For the text-containing cell, return its midpoint in [X, Y] coordinate format. 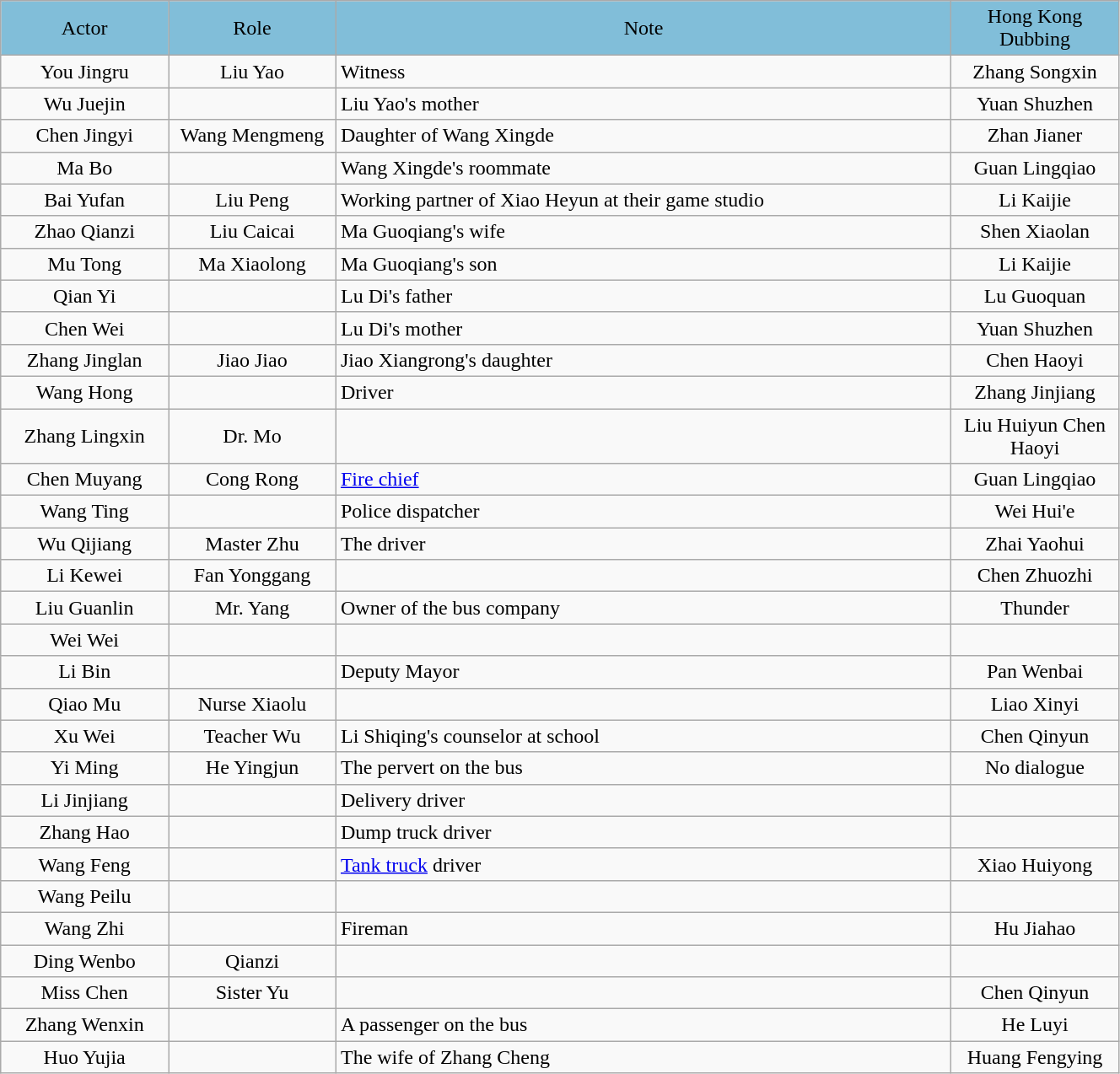
The wife of Zhang Cheng [643, 1057]
Lu Di's father [643, 296]
Wu Qijiang [84, 544]
Zhang Jinjiang [1036, 392]
Delivery driver [643, 800]
Role [253, 29]
Yi Ming [84, 768]
Chen Wei [84, 328]
Bai Yufan [84, 200]
Shen Xiaolan [1036, 232]
Jiao Jiao [253, 360]
Hu Jiahao [1036, 928]
Zhai Yaohui [1036, 544]
Li Shiqing's counselor at school [643, 736]
Thunder [1036, 608]
Teacher Wu [253, 736]
Sister Yu [253, 993]
Huang Fengying [1036, 1057]
Wang Peilu [84, 896]
Chen Muyang [84, 480]
Jiao Xiangrong's daughter [643, 360]
Liu Yao [253, 72]
Miss Chen [84, 993]
Witness [643, 72]
Police dispatcher [643, 512]
The driver [643, 544]
The pervert on the bus [643, 768]
Li Kewei [84, 576]
Chen Zhuozhi [1036, 576]
Owner of the bus company [643, 608]
Fan Yonggang [253, 576]
You Jingru [84, 72]
Zhang Songxin [1036, 72]
Zhang Wenxin [84, 1025]
Wang Hong [84, 392]
No dialogue [1036, 768]
Li Jinjiang [84, 800]
Wang Xingde's roommate [643, 168]
Hong Kong Dubbing [1036, 29]
Zhao Qianzi [84, 232]
Dump truck driver [643, 832]
Ma Guoqiang's son [643, 264]
Deputy Mayor [643, 672]
Daughter of Wang Xingde [643, 136]
Nurse Xiaolu [253, 704]
Zhang Lingxin [84, 435]
Wei Hui'e [1036, 512]
Liu Yao's mother [643, 104]
Ding Wenbo [84, 960]
A passenger on the bus [643, 1025]
He Yingjun [253, 768]
Liu Peng [253, 200]
He Luyi [1036, 1025]
Zhang Jinglan [84, 360]
Ma Xiaolong [253, 264]
Huo Yujia [84, 1057]
Liu Caicai [253, 232]
Wei Wei [84, 640]
Tank truck driver [643, 864]
Wang Ting [84, 512]
Xu Wei [84, 736]
Qianzi [253, 960]
Master Zhu [253, 544]
Liu Huiyun Chen Haoyi [1036, 435]
Ma Bo [84, 168]
Cong Rong [253, 480]
Mu Tong [84, 264]
Xiao Huiyong [1036, 864]
Qian Yi [84, 296]
Zhan Jianer [1036, 136]
Driver [643, 392]
Liao Xinyi [1036, 704]
Lu Di's mother [643, 328]
Zhang Hao [84, 832]
Chen Haoyi [1036, 360]
Chen Jingyi [84, 136]
Dr. Mo [253, 435]
Mr. Yang [253, 608]
Wang Zhi [84, 928]
Qiao Mu [84, 704]
Fireman [643, 928]
Note [643, 29]
Li Bin [84, 672]
Fire chief [643, 480]
Wang Mengmeng [253, 136]
Wu Juejin [84, 104]
Pan Wenbai [1036, 672]
Liu Guanlin [84, 608]
Wang Feng [84, 864]
Ma Guoqiang's wife [643, 232]
Working partner of Xiao Heyun at their game studio [643, 200]
Actor [84, 29]
Lu Guoquan [1036, 296]
